Scan for the cell matching the given text and deliver its (x, y) coordinate at center. 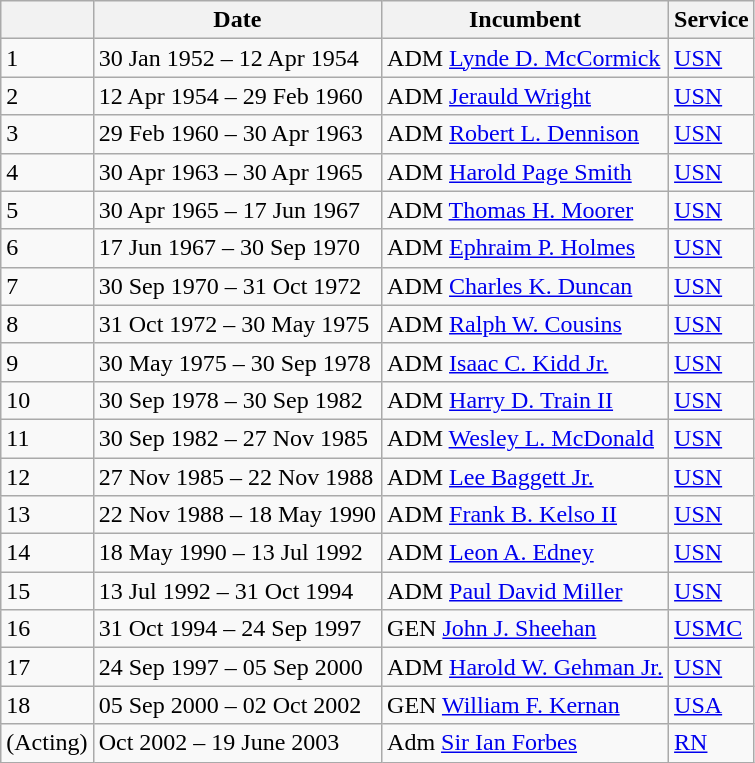
8 (47, 324)
9 (47, 362)
Adm Sir Ian Forbes (526, 743)
ADM Thomas H. Moorer (526, 210)
1 (47, 58)
Incumbent (526, 20)
USMC (712, 629)
31 Oct 1972 – 30 May 1975 (237, 324)
Date (237, 20)
30 Sep 1970 – 31 Oct 1972 (237, 286)
ADM Robert L. Dennison (526, 134)
(Acting) (47, 743)
3 (47, 134)
ADM Harold W. Gehman Jr. (526, 667)
29 Feb 1960 – 30 Apr 1963 (237, 134)
ADM Frank B. Kelso II (526, 515)
ADM Lee Baggett Jr. (526, 477)
13 Jul 1992 – 31 Oct 1994 (237, 591)
GEN William F. Kernan (526, 705)
ADM Wesley L. McDonald (526, 438)
ADM Ephraim P. Holmes (526, 248)
30 Jan 1952 – 12 Apr 1954 (237, 58)
22 Nov 1988 – 18 May 1990 (237, 515)
05 Sep 2000 – 02 Oct 2002 (237, 705)
30 May 1975 – 30 Sep 1978 (237, 362)
ADM Ralph W. Cousins (526, 324)
30 Sep 1978 – 30 Sep 1982 (237, 400)
Service (712, 20)
12 Apr 1954 – 29 Feb 1960 (237, 96)
5 (47, 210)
13 (47, 515)
12 (47, 477)
ADM Leon A. Edney (526, 553)
18 (47, 705)
30 Apr 1965 – 17 Jun 1967 (237, 210)
ADM Harold Page Smith (526, 172)
10 (47, 400)
4 (47, 172)
15 (47, 591)
ADM Charles K. Duncan (526, 286)
7 (47, 286)
ADM Paul David Miller (526, 591)
30 Apr 1963 – 30 Apr 1965 (237, 172)
ADM Lynde D. McCormick (526, 58)
GEN John J. Sheehan (526, 629)
18 May 1990 – 13 Jul 1992 (237, 553)
31 Oct 1994 – 24 Sep 1997 (237, 629)
11 (47, 438)
USA (712, 705)
27 Nov 1985 – 22 Nov 1988 (237, 477)
Oct 2002 – 19 June 2003 (237, 743)
17 (47, 667)
RN (712, 743)
16 (47, 629)
14 (47, 553)
6 (47, 248)
17 Jun 1967 – 30 Sep 1970 (237, 248)
ADM Jerauld Wright (526, 96)
ADM Isaac C. Kidd Jr. (526, 362)
24 Sep 1997 – 05 Sep 2000 (237, 667)
30 Sep 1982 – 27 Nov 1985 (237, 438)
ADM Harry D. Train II (526, 400)
2 (47, 96)
